Search for the cell housing the specified text and yield its (X, Y) center coordinate. 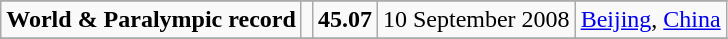
10 September 2008 (476, 20)
World & Paralympic record (152, 20)
Beijing, China (650, 20)
45.07 (344, 20)
